Extract the [x, y] coordinate from the center of the cell holding the provided text.  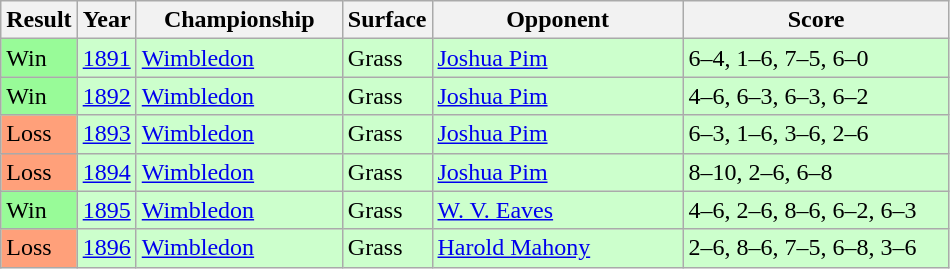
1892 [106, 96]
4–6, 2–6, 8–6, 6–2, 6–3 [816, 210]
Opponent [558, 20]
6–3, 1–6, 3–6, 2–6 [816, 134]
4–6, 6–3, 6–3, 6–2 [816, 96]
Championship [239, 20]
1893 [106, 134]
Surface [387, 20]
Harold Mahony [558, 248]
Score [816, 20]
8–10, 2–6, 6–8 [816, 172]
Result [39, 20]
2–6, 8–6, 7–5, 6–8, 3–6 [816, 248]
1894 [106, 172]
W. V. Eaves [558, 210]
1896 [106, 248]
6–4, 1–6, 7–5, 6–0 [816, 58]
1895 [106, 210]
1891 [106, 58]
Year [106, 20]
